Provide the [x, y] coordinate of the cell's center where the given text is located.  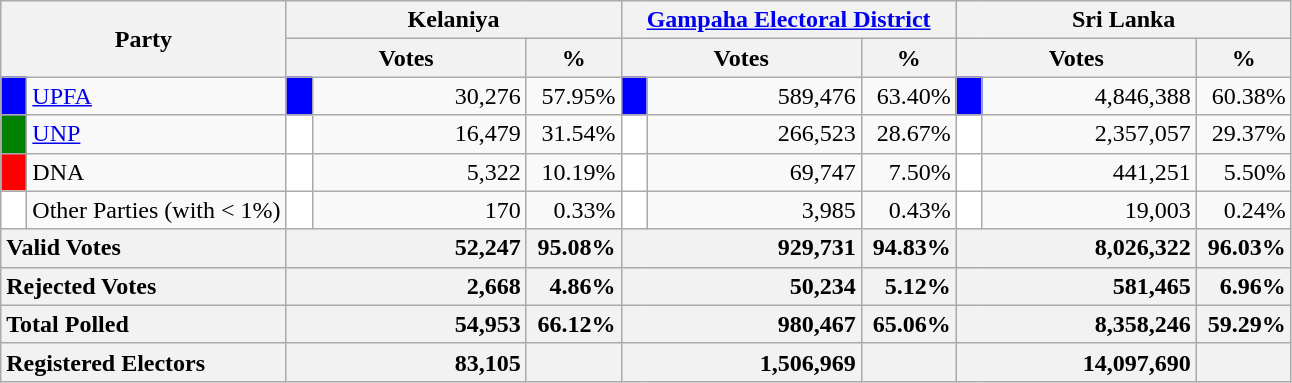
3,985 [754, 210]
8,026,322 [1076, 248]
10.19% [574, 172]
16,479 [419, 134]
1,506,969 [741, 362]
59.29% [1244, 324]
4.86% [574, 286]
96.03% [1244, 248]
266,523 [754, 134]
Gampaha Electoral District [788, 20]
5.12% [908, 286]
170 [419, 210]
50,234 [741, 286]
30,276 [419, 96]
0.24% [1244, 210]
Total Polled [144, 324]
Rejected Votes [144, 286]
DNA [156, 172]
14,097,690 [1076, 362]
Kelaniya [454, 20]
5,322 [419, 172]
929,731 [741, 248]
UNP [156, 134]
Other Parties (with < 1%) [156, 210]
6.96% [1244, 286]
60.38% [1244, 96]
28.67% [908, 134]
UPFA [156, 96]
7.50% [908, 172]
589,476 [754, 96]
29.37% [1244, 134]
2,668 [406, 286]
95.08% [574, 248]
54,953 [406, 324]
Sri Lanka [1124, 20]
65.06% [908, 324]
0.43% [908, 210]
94.83% [908, 248]
52,247 [406, 248]
19,003 [1089, 210]
63.40% [908, 96]
2,357,057 [1089, 134]
Party [144, 39]
31.54% [574, 134]
581,465 [1076, 286]
0.33% [574, 210]
69,747 [754, 172]
Valid Votes [144, 248]
66.12% [574, 324]
980,467 [741, 324]
8,358,246 [1076, 324]
Registered Electors [144, 362]
441,251 [1089, 172]
57.95% [574, 96]
4,846,388 [1089, 96]
83,105 [406, 362]
5.50% [1244, 172]
